Find where the given text appears and provide that cell's center as (x, y) coordinate. 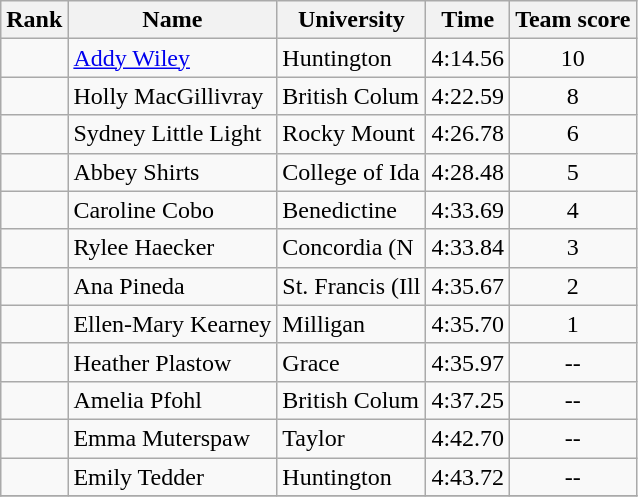
4:14.56 (468, 58)
Milligan (352, 324)
Sydney Little Light (172, 134)
Amelia Pfohl (172, 400)
8 (573, 96)
2 (573, 286)
1 (573, 324)
4:28.48 (468, 172)
4:43.72 (468, 477)
4:35.70 (468, 324)
4:37.25 (468, 400)
Abbey Shirts (172, 172)
4:33.84 (468, 248)
Heather Plastow (172, 362)
Grace (352, 362)
Rylee Haecker (172, 248)
Caroline Cobo (172, 210)
4:35.97 (468, 362)
4:42.70 (468, 438)
Rocky Mount (352, 134)
6 (573, 134)
4:22.59 (468, 96)
Holly MacGillivray (172, 96)
University (352, 20)
4:35.67 (468, 286)
5 (573, 172)
Concordia (N (352, 248)
Rank (34, 20)
Emma Muterspaw (172, 438)
10 (573, 58)
Ellen-Mary Kearney (172, 324)
Time (468, 20)
Ana Pineda (172, 286)
4 (573, 210)
4:33.69 (468, 210)
Emily Tedder (172, 477)
Taylor (352, 438)
St. Francis (Ill (352, 286)
3 (573, 248)
Name (172, 20)
4:26.78 (468, 134)
Addy Wiley (172, 58)
College of Ida (352, 172)
Team score (573, 20)
Benedictine (352, 210)
